Determine the (X, Y) coordinate at the center of the cell enclosing the given text.  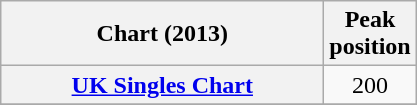
UK Singles Chart (162, 85)
Peakposition (370, 34)
200 (370, 85)
Chart (2013) (162, 34)
